Locate the cell with the specified text and output its [X, Y] center coordinate. 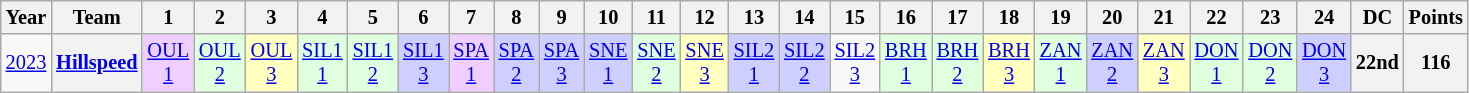
SIL21 [754, 63]
24 [1324, 17]
1 [168, 17]
SIL22 [804, 63]
Hillspeed [96, 63]
BRH2 [958, 63]
Team [96, 17]
10 [608, 17]
6 [423, 17]
116 [1436, 63]
5 [373, 17]
SIL11 [322, 63]
Points [1436, 17]
SIL13 [423, 63]
DON3 [1324, 63]
2 [220, 17]
9 [562, 17]
23 [1270, 17]
21 [1164, 17]
ZAN3 [1164, 63]
DC [1378, 17]
ZAN1 [1061, 63]
Year [26, 17]
3 [272, 17]
BRH3 [1009, 63]
SPA2 [516, 63]
SNE1 [608, 63]
SIL23 [855, 63]
19 [1061, 17]
18 [1009, 17]
20 [1112, 17]
15 [855, 17]
SNE3 [705, 63]
DON1 [1217, 63]
22 [1217, 17]
SIL12 [373, 63]
14 [804, 17]
16 [906, 17]
22nd [1378, 63]
OUL1 [168, 63]
SPA3 [562, 63]
OUL2 [220, 63]
ZAN2 [1112, 63]
OUL3 [272, 63]
17 [958, 17]
DON2 [1270, 63]
11 [656, 17]
SPA1 [470, 63]
12 [705, 17]
BRH1 [906, 63]
2023 [26, 63]
4 [322, 17]
8 [516, 17]
7 [470, 17]
13 [754, 17]
SNE2 [656, 63]
